Extract the (x, y) coordinate from the center of the cell holding the provided text.  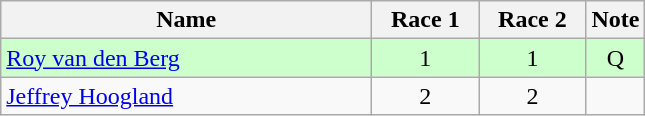
Roy van den Berg (186, 58)
Race 1 (426, 20)
Q (616, 58)
Race 2 (532, 20)
Note (616, 20)
Jeffrey Hoogland (186, 96)
Name (186, 20)
